Capture the cell that displays the provided text and extract its (X, Y) central coordinate. 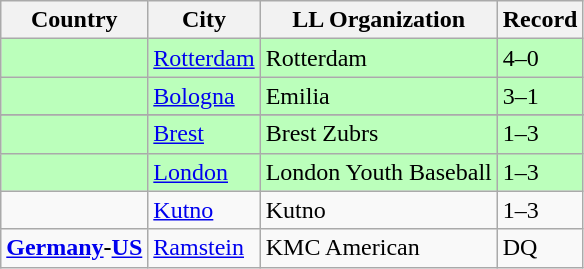
Record (540, 20)
3–1 (540, 96)
Emilia (378, 96)
Germany-US (74, 248)
Brest (204, 134)
LL Organization (378, 20)
Country (74, 20)
Brest Zubrs (378, 134)
Bologna (204, 96)
London Youth Baseball (378, 172)
DQ (540, 248)
4–0 (540, 58)
City (204, 20)
KMC American (378, 248)
Ramstein (204, 248)
London (204, 172)
